Output the (x, y) coordinate of the center of the cell containing the given text.  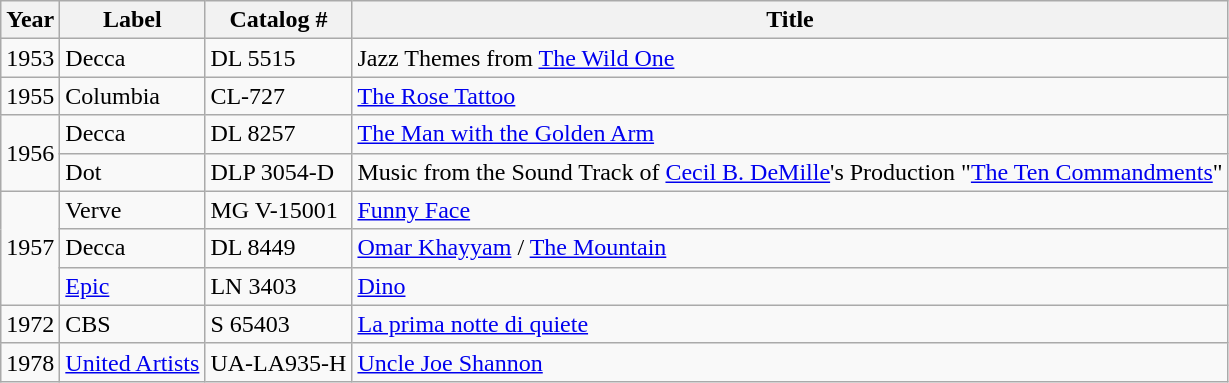
Jazz Themes from The Wild One (790, 58)
DL 8257 (278, 134)
1978 (30, 362)
DLP 3054-D (278, 172)
Uncle Joe Shannon (790, 362)
CL-727 (278, 96)
1972 (30, 324)
Dot (132, 172)
Label (132, 20)
UA-LA935-H (278, 362)
MG V-15001 (278, 210)
S 65403 (278, 324)
Funny Face (790, 210)
Dino (790, 286)
La prima notte di quiete (790, 324)
Music from the Sound Track of Cecil B. DeMille's Production "The Ten Commandments" (790, 172)
Title (790, 20)
The Rose Tattoo (790, 96)
Epic (132, 286)
1953 (30, 58)
CBS (132, 324)
DL 5515 (278, 58)
1957 (30, 248)
DL 8449 (278, 248)
LN 3403 (278, 286)
United Artists (132, 362)
Catalog # (278, 20)
1956 (30, 153)
The Man with the Golden Arm (790, 134)
1955 (30, 96)
Verve (132, 210)
Year (30, 20)
Omar Khayyam / The Mountain (790, 248)
Columbia (132, 96)
